Provide the [x, y] coordinate of the cell's center where the given text is located.  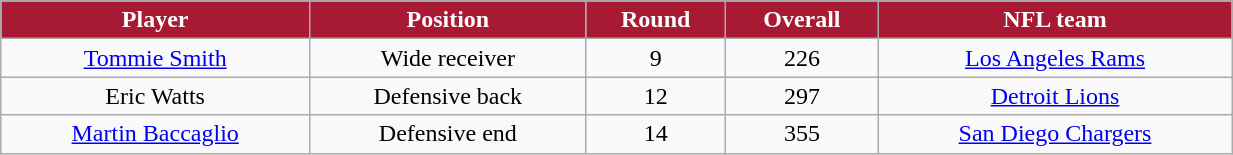
Los Angeles Rams [1054, 58]
Overall [802, 20]
297 [802, 96]
Tommie Smith [156, 58]
Defensive end [448, 134]
14 [656, 134]
NFL team [1054, 20]
Eric Watts [156, 96]
226 [802, 58]
Wide receiver [448, 58]
Defensive back [448, 96]
355 [802, 134]
Position [448, 20]
12 [656, 96]
Martin Baccaglio [156, 134]
Round [656, 20]
San Diego Chargers [1054, 134]
Player [156, 20]
9 [656, 58]
Detroit Lions [1054, 96]
